Identify which cell holds the provided text, then report its (X, Y) central coordinate. 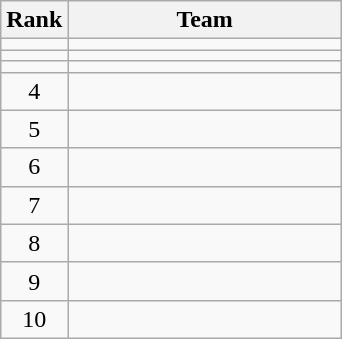
5 (34, 129)
4 (34, 91)
Team (205, 20)
Rank (34, 20)
8 (34, 243)
9 (34, 281)
6 (34, 167)
7 (34, 205)
10 (34, 319)
